From the cell containing the given text, extract its center point as [X, Y] coordinate. 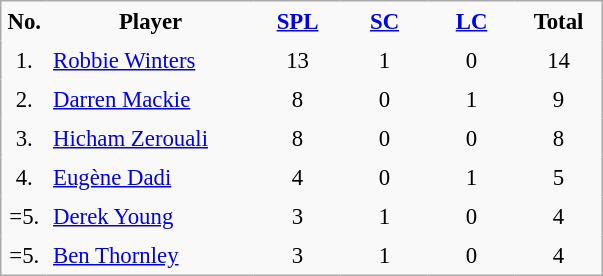
LC [472, 21]
Eugène Dadi [150, 178]
4. [24, 178]
2. [24, 100]
14 [559, 60]
Hicham Zerouali [150, 138]
No. [24, 21]
Player [150, 21]
Ben Thornley [150, 256]
Total [559, 21]
SC [384, 21]
SPL [298, 21]
3. [24, 138]
9 [559, 100]
13 [298, 60]
1. [24, 60]
5 [559, 178]
Robbie Winters [150, 60]
Derek Young [150, 216]
Darren Mackie [150, 100]
